Pinpoint the cell where the given text exists, returning its (X, Y) midpoint coordinate. 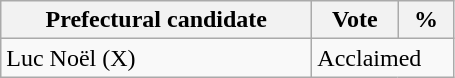
Luc Noël (X) (156, 58)
Vote (355, 20)
% (426, 20)
Acclaimed (383, 58)
Prefectural candidate (156, 20)
